For the text-containing cell, return its midpoint in (X, Y) coordinate format. 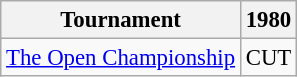
The Open Championship (121, 58)
1980 (268, 20)
CUT (268, 58)
Tournament (121, 20)
